Output the (x, y) coordinate of the center of the cell containing the given text.  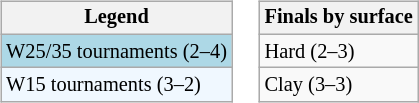
W15 tournaments (3–2) (116, 85)
Clay (3–3) (339, 85)
Legend (116, 18)
W25/35 tournaments (2–4) (116, 51)
Finals by surface (339, 18)
Hard (2–3) (339, 51)
